Return [x, y] of the center of cell containing provided text 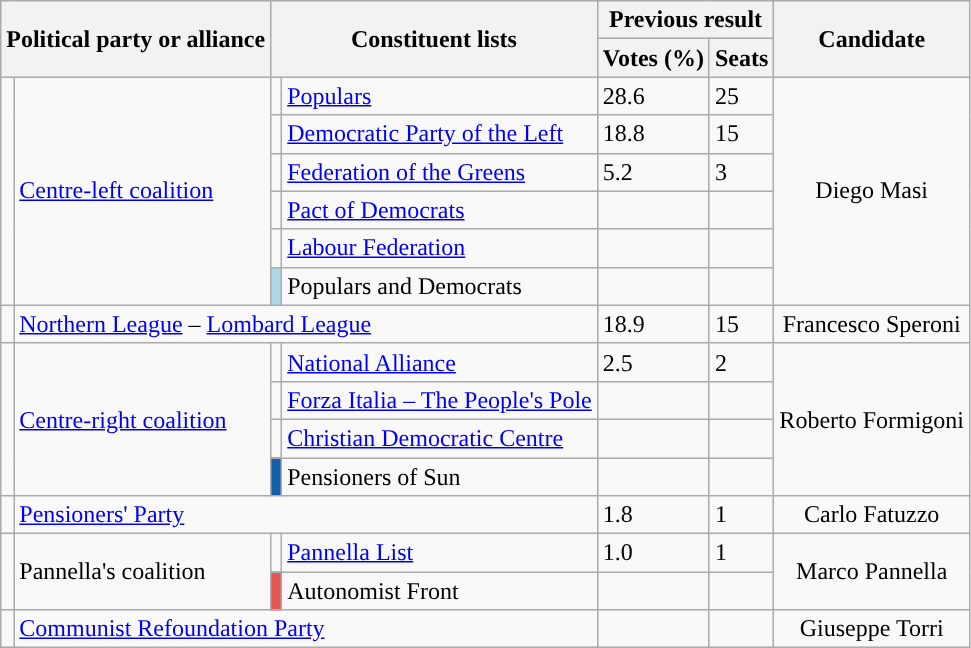
Candidate [872, 39]
National Alliance [440, 362]
Votes (%) [653, 58]
Seats [741, 58]
Forza Italia – The People's Pole [440, 400]
Populars and Democrats [440, 286]
2.5 [653, 362]
Carlo Fatuzzo [872, 515]
Christian Democratic Centre [440, 438]
Marco Pannella [872, 572]
Pensioners' Party [306, 515]
Centre-left coalition [142, 191]
Pannella List [440, 553]
Previous result [686, 20]
1.8 [653, 515]
Diego Masi [872, 191]
Communist Refoundation Party [306, 629]
18.8 [653, 134]
Pannella's coalition [142, 572]
5.2 [653, 172]
25 [741, 96]
Roberto Formigoni [872, 419]
Pensioners of Sun [440, 477]
Democratic Party of the Left [440, 134]
Labour Federation [440, 248]
Giuseppe Torri [872, 629]
Autonomist Front [440, 591]
Pact of Democrats [440, 210]
Populars [440, 96]
Constituent lists [434, 39]
3 [741, 172]
Centre-right coalition [142, 419]
Francesco Speroni [872, 324]
1.0 [653, 553]
Northern League – Lombard League [306, 324]
Political party or alliance [136, 39]
Federation of the Greens [440, 172]
28.6 [653, 96]
2 [741, 362]
18.9 [653, 324]
